Detect which cell encompasses the target text, then output its [X, Y] center coordinate. 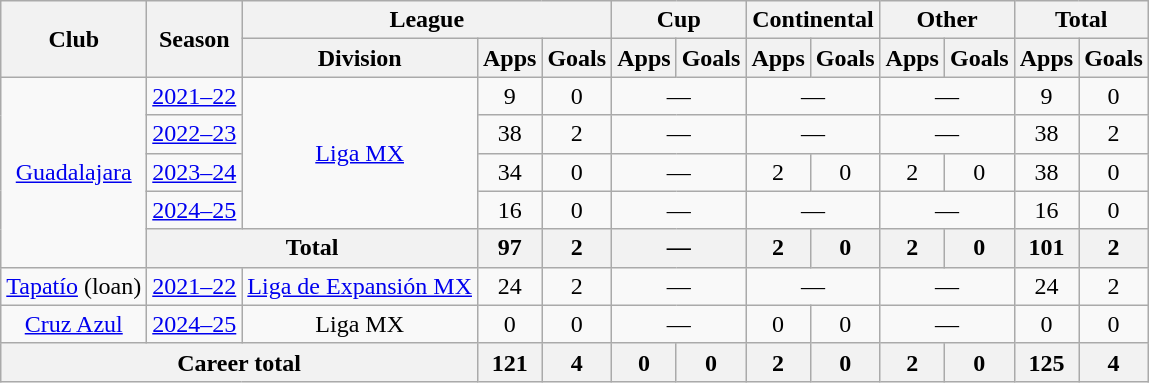
Guadalajara [74, 172]
97 [509, 248]
Other [947, 20]
Career total [240, 362]
Cruz Azul [74, 324]
Club [74, 39]
101 [1046, 248]
125 [1046, 362]
Continental [813, 20]
34 [509, 172]
Cup [679, 20]
Liga de Expansión MX [360, 286]
121 [509, 362]
2022–23 [194, 134]
Tapatío (loan) [74, 286]
Division [360, 58]
2023–24 [194, 172]
League [427, 20]
Season [194, 39]
